Identify which cell holds the provided text, then report its [x, y] central coordinate. 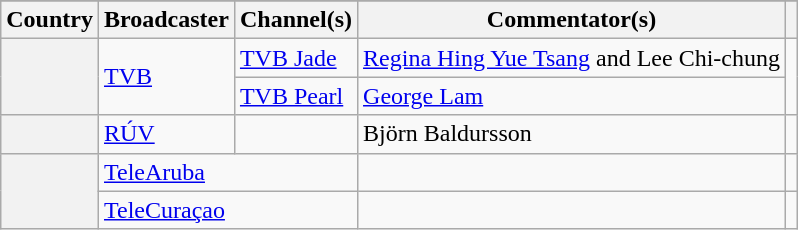
Channel(s) [296, 20]
Broadcaster [166, 20]
Commentator(s) [572, 20]
TeleAruba [228, 172]
Regina Hing Yue Tsang and Lee Chi-chung [572, 58]
George Lam [572, 96]
RÚV [166, 134]
TVB [166, 77]
TVB Jade [296, 58]
Björn Baldursson [572, 134]
Country [50, 20]
TeleCuraçao [228, 210]
TVB Pearl [296, 96]
